Return (x, y) of the center of cell containing provided text 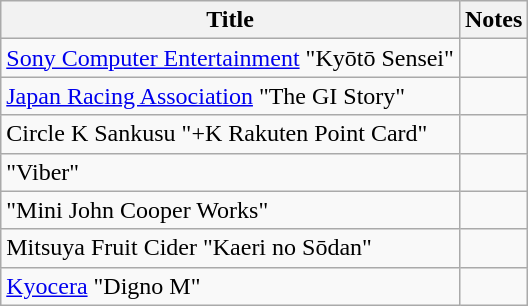
Circle K Sankusu "+K Rakuten Point Card" (230, 134)
Title (230, 20)
"Mini John Cooper Works" (230, 210)
Kyocera "Digno M" (230, 286)
Notes (493, 20)
"Viber" (230, 172)
Mitsuya Fruit Cider "Kaeri no Sōdan" (230, 248)
Japan Racing Association "The GI Story" (230, 96)
Sony Computer Entertainment "Kyōtō Sensei" (230, 58)
